Locate the cell with the specified text and output its (x, y) center coordinate. 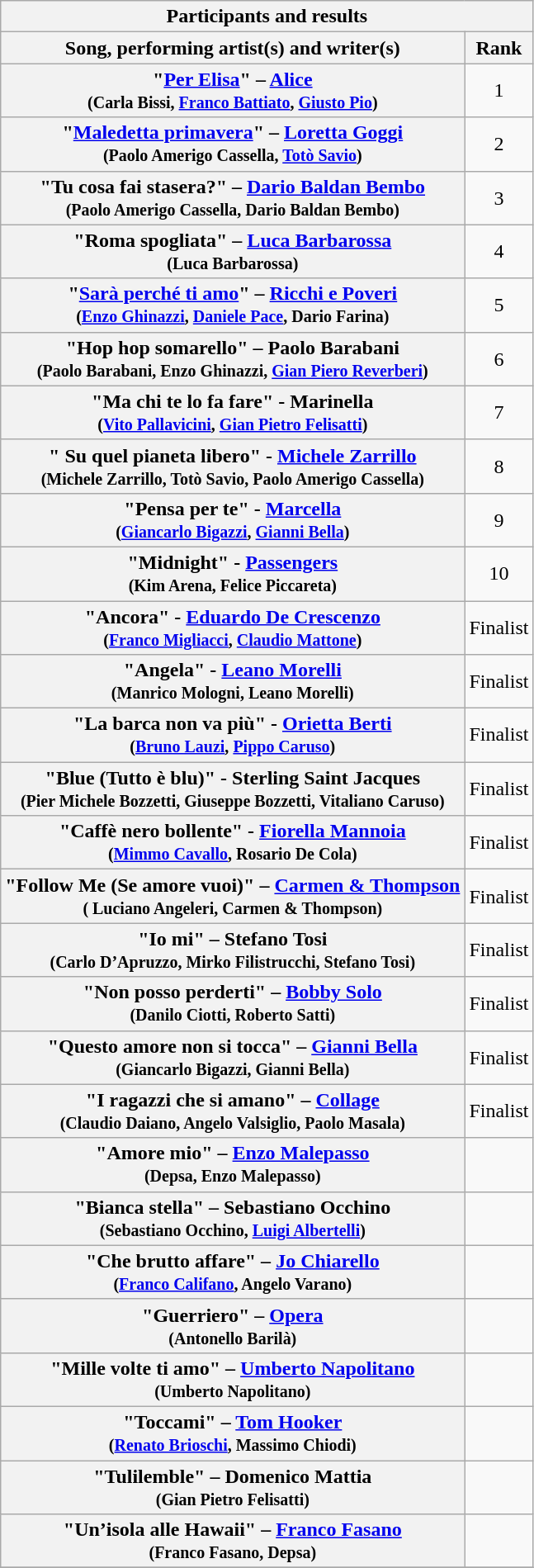
"Hop hop somarello" – Paolo Barabani (Paolo Barabani, Enzo Ghinazzi, Gian Piero Reverberi) (233, 358)
"Blue (Tutto è blu)" - Sterling Saint Jacques (Pier Michele Bozzetti, Giuseppe Bozzetti, Vitaliano Caruso) (233, 789)
"Follow Me (Se amore vuoi)" – Carmen & Thompson ( Luciano Angeleri, Carmen & Thompson) (233, 897)
"Tu cosa fai stasera?" – Dario Baldan Bembo (Paolo Amerigo Cassella, Dario Baldan Bembo) (233, 198)
"Amore mio" – Enzo Malepasso (Depsa, Enzo Malepasso) (233, 1164)
"Ancora" - Eduardo De Crescenzo (Franco Migliacci, Claudio Mattone) (233, 628)
"Caffè nero bollente" - Fiorella Mannoia (Mimmo Cavallo, Rosario De Cola) (233, 842)
"Pensa per te" - Marcella (Giancarlo Bigazzi, Gianni Bella) (233, 520)
"Midnight" - Passengers (Kim Arena, Felice Piccareta) (233, 573)
5 (499, 306)
"Angela" - Leano Morelli (Manrico Mologni, Leano Morelli) (233, 682)
8 (499, 466)
" Su quel pianeta libero" - Michele Zarrillo (Michele Zarrillo, Totò Savio, Paolo Amerigo Cassella) (233, 466)
"Bianca stella" – Sebastiano Occhino (Sebastiano Occhino, Luigi Albertelli) (233, 1219)
"Questo amore non si tocca" – Gianni Bella (Giancarlo Bigazzi, Gianni Bella) (233, 1057)
"Per Elisa" – Alice (Carla Bissi, Franco Battiato, Giusto Pio) (233, 91)
Participants and results (267, 17)
"Mille volte ti amo" – Umberto Napolitano (Umberto Napolitano) (233, 1379)
"Un’isola alle Hawaii" – Franco Fasano (Franco Fasano, Depsa) (233, 1541)
"Sarà perché ti amo" – Ricchi e Poveri (Enzo Ghinazzi, Daniele Pace, Dario Farina) (233, 306)
10 (499, 573)
"Tulilemble" – Domenico Mattia (Gian Pietro Felisatti) (233, 1486)
6 (499, 358)
7 (499, 413)
3 (499, 198)
9 (499, 520)
4 (499, 251)
Rank (499, 48)
2 (499, 144)
"Guerriero" – Opera (Antonello Barilà) (233, 1326)
"Maledetta primavera" – Loretta Goggi (Paolo Amerigo Cassella, Totò Savio) (233, 144)
"Non posso perderti" – Bobby Solo (Danilo Ciotti, Roberto Satti) (233, 1004)
"Che brutto affare" – Jo Chiarello (Franco Califano, Angelo Varano) (233, 1272)
Song, performing artist(s) and writer(s) (233, 48)
1 (499, 91)
"Roma spogliata" – Luca Barbarossa (Luca Barbarossa) (233, 251)
"Toccami" – Tom Hooker (Renato Brioschi, Massimo Chiodi) (233, 1433)
"Ma chi te lo fa fare" - Marinella (Vito Pallavicini, Gian Pietro Felisatti) (233, 413)
"Io mi" – Stefano Tosi (Carlo D’Apruzzo, Mirko Filistrucchi, Stefano Tosi) (233, 950)
"I ragazzi che si amano" – Collage (Claudio Daiano, Angelo Valsiglio, Paolo Masala) (233, 1111)
"La barca non va più" - Orietta Berti (Bruno Lauzi, Pippo Caruso) (233, 735)
